From the cell containing the given text, extract its center point as [X, Y] coordinate. 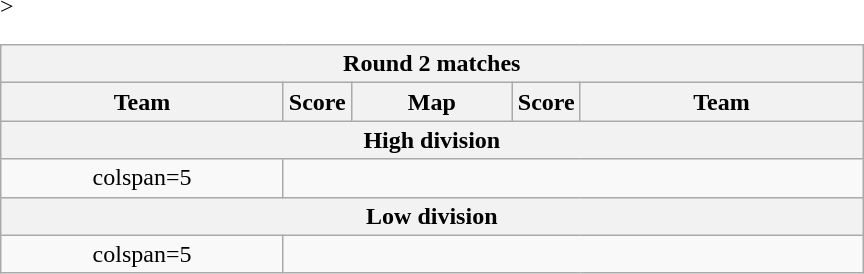
High division [432, 140]
Round 2 matches [432, 64]
Low division [432, 216]
Map [432, 102]
